Identify which cell holds the provided text, then report its (X, Y) central coordinate. 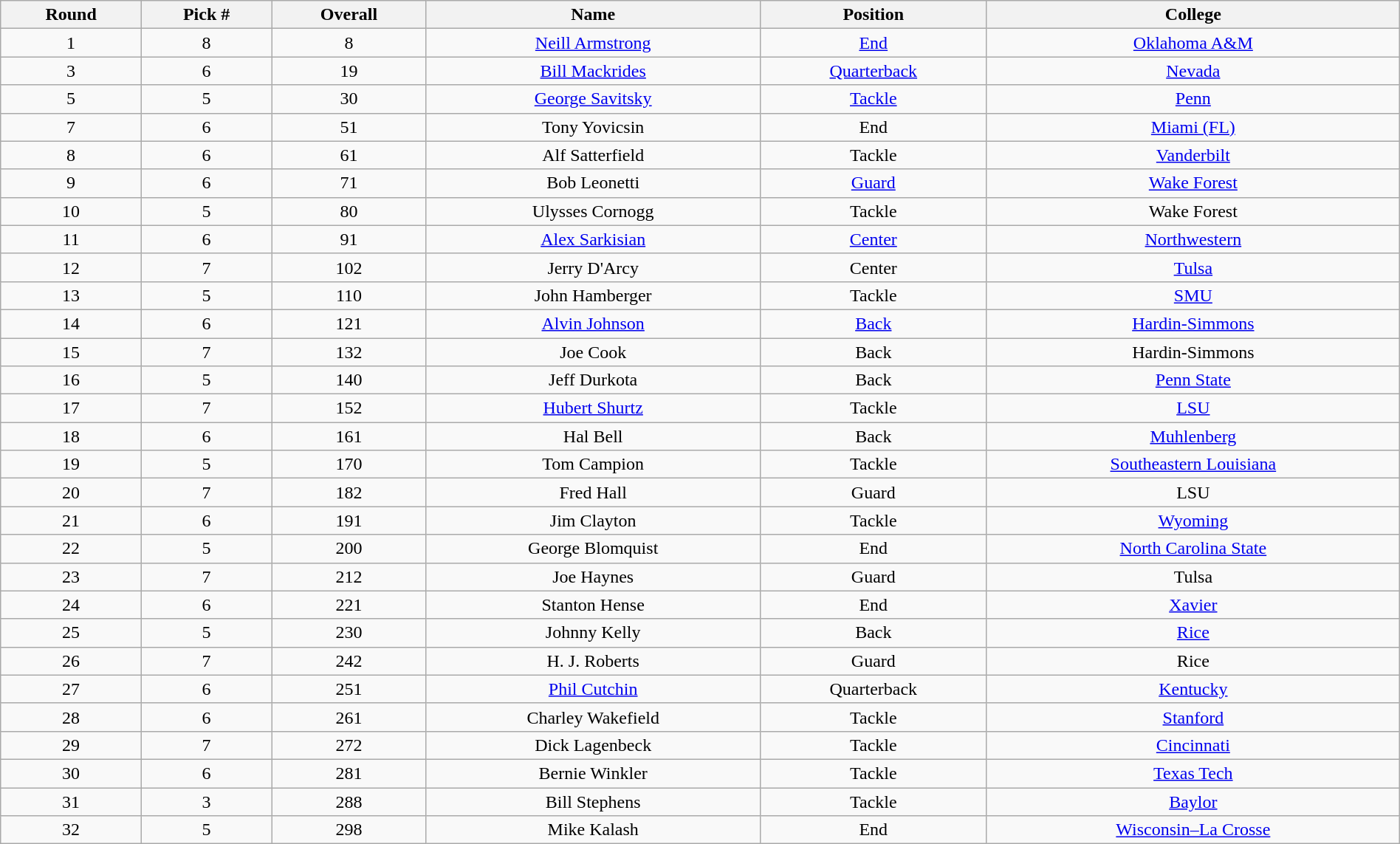
32 (71, 830)
SMU (1193, 295)
251 (349, 689)
31 (71, 801)
Fred Hall (593, 493)
272 (349, 745)
Bill Stephens (593, 801)
Penn (1193, 99)
Johnny Kelly (593, 633)
Kentucky (1193, 689)
George Blomquist (593, 549)
51 (349, 127)
27 (71, 689)
9 (71, 183)
Wisconsin–La Crosse (1193, 830)
11 (71, 239)
College (1193, 15)
Jeff Durkota (593, 380)
24 (71, 605)
Hal Bell (593, 436)
Jerry D'Arcy (593, 267)
Southeastern Louisiana (1193, 464)
Alf Satterfield (593, 155)
Bob Leonetti (593, 183)
Bernie Winkler (593, 773)
Hubert Shurtz (593, 408)
22 (71, 549)
Xavier (1193, 605)
Northwestern (1193, 239)
Position (873, 15)
Nevada (1193, 71)
170 (349, 464)
Name (593, 15)
North Carolina State (1193, 549)
28 (71, 717)
18 (71, 436)
Miami (FL) (1193, 127)
140 (349, 380)
Baylor (1193, 801)
230 (349, 633)
21 (71, 521)
Alex Sarkisian (593, 239)
200 (349, 549)
Muhlenberg (1193, 436)
Joe Cook (593, 352)
George Savitsky (593, 99)
Mike Kalash (593, 830)
25 (71, 633)
Vanderbilt (1193, 155)
Texas Tech (1193, 773)
102 (349, 267)
Tom Campion (593, 464)
Phil Cutchin (593, 689)
26 (71, 661)
288 (349, 801)
15 (71, 352)
Jim Clayton (593, 521)
Charley Wakefield (593, 717)
191 (349, 521)
23 (71, 577)
Round (71, 15)
212 (349, 577)
Dick Lagenbeck (593, 745)
Wyoming (1193, 521)
161 (349, 436)
91 (349, 239)
182 (349, 493)
71 (349, 183)
132 (349, 352)
Alvin Johnson (593, 323)
H. J. Roberts (593, 661)
13 (71, 295)
Joe Haynes (593, 577)
261 (349, 717)
61 (349, 155)
242 (349, 661)
Pick # (206, 15)
121 (349, 323)
221 (349, 605)
1 (71, 43)
Oklahoma A&M (1193, 43)
281 (349, 773)
Neill Armstrong (593, 43)
Cincinnati (1193, 745)
12 (71, 267)
John Hamberger (593, 295)
80 (349, 211)
Tony Yovicsin (593, 127)
152 (349, 408)
10 (71, 211)
Ulysses Cornogg (593, 211)
Stanford (1193, 717)
298 (349, 830)
Overall (349, 15)
29 (71, 745)
Stanton Hense (593, 605)
20 (71, 493)
110 (349, 295)
17 (71, 408)
14 (71, 323)
Bill Mackrides (593, 71)
Penn State (1193, 380)
16 (71, 380)
